Capture the cell that displays the provided text and extract its (X, Y) central coordinate. 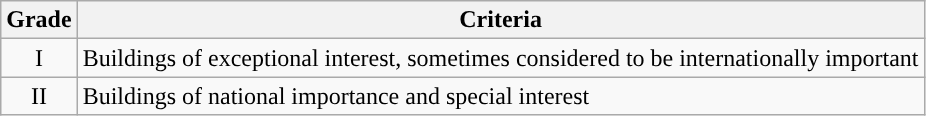
Buildings of national importance and special interest (500, 96)
Buildings of exceptional interest, sometimes considered to be internationally important (500, 58)
II (39, 96)
I (39, 58)
Grade (39, 20)
Criteria (500, 20)
